Search for the cell housing the specified text and yield its (X, Y) center coordinate. 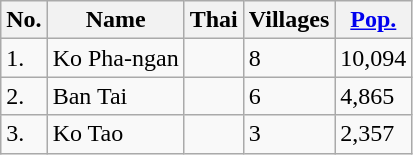
2,357 (374, 134)
Ko Tao (116, 134)
2. (24, 96)
Thai (214, 20)
Pop. (374, 20)
Ko Pha-ngan (116, 58)
No. (24, 20)
10,094 (374, 58)
Name (116, 20)
4,865 (374, 96)
Ban Tai (116, 96)
3. (24, 134)
3 (289, 134)
6 (289, 96)
8 (289, 58)
Villages (289, 20)
1. (24, 58)
